Detect which cell encompasses the target text, then output its [x, y] center coordinate. 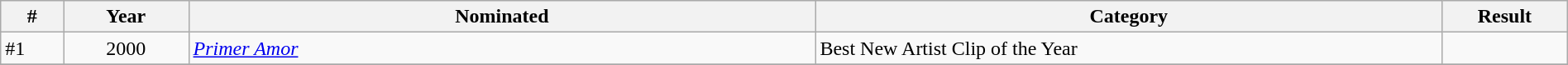
# [32, 17]
Year [126, 17]
Category [1129, 17]
Primer Amor [502, 48]
Nominated [502, 17]
Result [1505, 17]
Best New Artist Clip of the Year [1129, 48]
#1 [32, 48]
2000 [126, 48]
